Capture the cell that displays the provided text and extract its (X, Y) central coordinate. 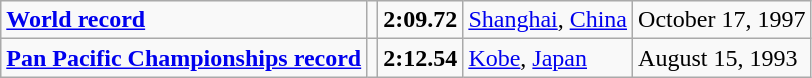
October 17, 1997 (722, 20)
Shanghai, China (548, 20)
2:12.54 (420, 58)
August 15, 1993 (722, 58)
2:09.72 (420, 20)
Pan Pacific Championships record (184, 58)
Kobe, Japan (548, 58)
World record (184, 20)
